Extract the (x, y) coordinate from the center of the cell holding the provided text.  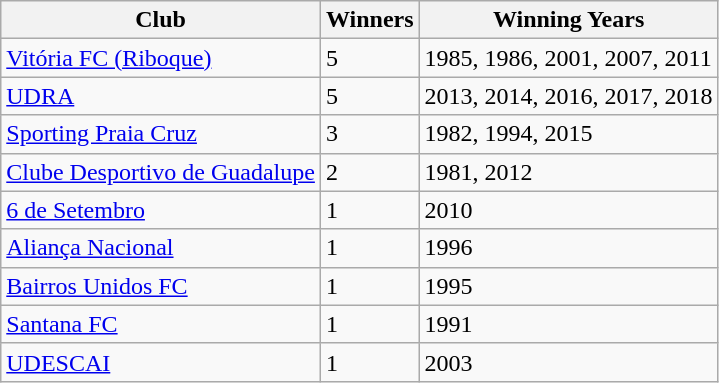
Winners (370, 20)
6 de Setembro (161, 210)
2013, 2014, 2016, 2017, 2018 (568, 96)
2010 (568, 210)
Sporting Praia Cruz (161, 134)
Bairros Unidos FC (161, 286)
1995 (568, 286)
1996 (568, 248)
1991 (568, 324)
2003 (568, 362)
UDESCAI (161, 362)
UDRA (161, 96)
1982, 1994, 2015 (568, 134)
Vitória FC (Riboque) (161, 58)
2 (370, 172)
Club (161, 20)
Clube Desportivo de Guadalupe (161, 172)
Santana FC (161, 324)
1981, 2012 (568, 172)
Aliança Nacional (161, 248)
1985, 1986, 2001, 2007, 2011 (568, 58)
Winning Years (568, 20)
3 (370, 134)
